Scan for the cell matching the given text and deliver its [X, Y] coordinate at center. 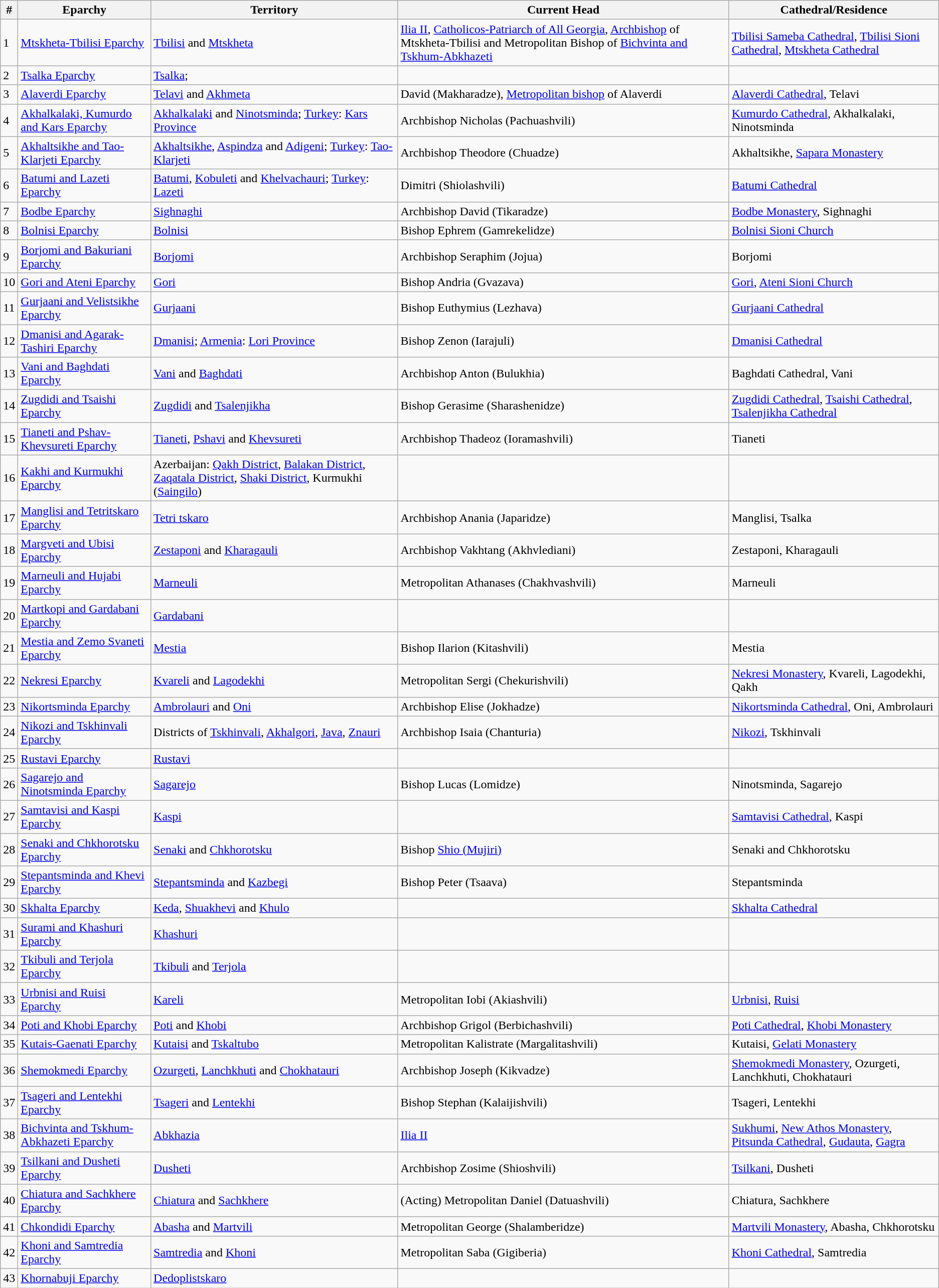
Kumurdo Cathedral, Akhalkalaki, Ninotsminda [834, 120]
Nikortsminda Eparchy [84, 706]
6 [9, 186]
Samtavisi and Kaspi Eparchy [84, 817]
1 [9, 43]
Alaverdi Eparchy [84, 94]
Stepantsminda and Khevi Eparchy [84, 882]
2 [9, 75]
Metropolitan Saba (Gigiberia) [563, 1252]
Poti Cathedral, Khobi Monastery [834, 1025]
Ilia II, Catholicos-Patriarch of All Georgia, Archbishop of Mtskheta-Tbilisi and Metropolitan Bishop of Bichvinta and Tskhum-Abkhazeti [563, 43]
5 [9, 153]
Tbilisi Sameba Cathedral, Tbilisi Sioni Cathedral, Mtskheta Cathedral [834, 43]
7 [9, 211]
Batumi, Kobuleti and Khelvachauri; Turkey: Lazeti [274, 186]
Martkopi and Gardabani Eparchy [84, 615]
Metropolitan George (Shalamberidze) [563, 1226]
Poti and Khobi Eparchy [84, 1025]
Archbishop Elise (Jokhadze) [563, 706]
Gori [274, 282]
24 [9, 733]
8 [9, 230]
Archbishop Nicholas (Pachuashvili) [563, 120]
Batumi and Lazeti Eparchy [84, 186]
19 [9, 583]
Cathedral/Residence [834, 10]
27 [9, 817]
Tetri tskaro [274, 518]
Archbishop Isaia (Chanturia) [563, 733]
Abasha and Martvili [274, 1226]
37 [9, 1103]
Chiatura and Sachkhere Eparchy [84, 1200]
Kutaisi and Tskaltubo [274, 1044]
David (Makharadze), Metropolitan bishop of Alaverdi [563, 94]
Telavi and Akhmeta [274, 94]
Metropolitan Athanases (Chakhvashvili) [563, 583]
42 [9, 1252]
Bishop Andria (Gvazava) [563, 282]
# [9, 10]
Bishop Stephan (Kalaijishvili) [563, 1103]
21 [9, 648]
Nikozi and Tskhinvali Eparchy [84, 733]
Khornabuji Eparchy [84, 1278]
Zestaponi and Kharagauli [274, 550]
28 [9, 849]
Metropolitan Sergi (Chekurishvili) [563, 680]
Nekresi Monastery, Kvareli, Lagodekhi, Qakh [834, 680]
Akhaltsikhe, Aspindza and Adigeni; Turkey: Tao-Klarjeti [274, 153]
18 [9, 550]
Poti and Khobi [274, 1025]
22 [9, 680]
Chiatura, Sachkhere [834, 1200]
11 [9, 308]
Chkondidi Eparchy [84, 1226]
Urbnisi, Ruisi [834, 999]
34 [9, 1025]
Dimitri (Shiolashvili) [563, 186]
Districts of Tskhinvali, Akhalgori, Java, Znauri [274, 733]
Nikortsminda Cathedral, Oni, Ambrolauri [834, 706]
Bolnisi [274, 230]
Vani and Baghdati Eparchy [84, 373]
Bishop Euthymius (Lezhava) [563, 308]
Territory [274, 10]
Shemokmedi Eparchy [84, 1070]
Tsalka; [274, 75]
Current Head [563, 10]
Archbishop David (Tikaradze) [563, 211]
Bodbe Eparchy [84, 211]
Tsilkani, Dusheti [834, 1168]
Sukhumi, New Athos Monastery, Pitsunda Cathedral, Gudauta, Gagra [834, 1135]
Ozurgeti, Lanchkhuti and Chokhatauri [274, 1070]
39 [9, 1168]
Kareli [274, 999]
Sighnaghi [274, 211]
4 [9, 120]
Manglisi and Tetritskaro Eparchy [84, 518]
25 [9, 758]
Ninotsminda, Sagarejo [834, 784]
Bodbe Monastery, Sighnaghi [834, 211]
31 [9, 934]
Bichvinta and Tskhum-Abkhazeti Eparchy [84, 1135]
Zugdidi and Tsaishi Eparchy [84, 406]
Archbishop Zosime (Shioshvili) [563, 1168]
36 [9, 1070]
Kaspi [274, 817]
Tkibuli and Terjola Eparchy [84, 966]
Archbishop Seraphim (Jojua) [563, 256]
Metropolitan Iobi (Akiashvili) [563, 999]
Metropolitan Kalistrate (Margalitashvili) [563, 1044]
Skhalta Eparchy [84, 908]
Archbishop Anton (Bulukhia) [563, 373]
Manglisi, Tsalka [834, 518]
Borjomi and Bakuriani Eparchy [84, 256]
32 [9, 966]
Margveti and Ubisi Eparchy [84, 550]
20 [9, 615]
Gurjaani and Velistsikhe Eparchy [84, 308]
13 [9, 373]
Bishop Gerasime (Sharashenidze) [563, 406]
9 [9, 256]
Bishop Zenon (Iarajuli) [563, 340]
12 [9, 340]
Gurjaani Cathedral [834, 308]
Alaverdi Cathedral, Telavi [834, 94]
Akhaltsikhe and Tao-Klarjeti Eparchy [84, 153]
Sagarejo [274, 784]
30 [9, 908]
Zugdidi and Tsalenjikha [274, 406]
Bishop Ephrem (Gamrekelidze) [563, 230]
Senaki and Chkhorotsku Eparchy [84, 849]
Tianeti and Pshav-Khevsureti Eparchy [84, 439]
Tianeti, Pshavi and Khevsureti [274, 439]
Bishop Lucas (Lomidze) [563, 784]
Ambrolauri and Oni [274, 706]
Gori and Ateni Eparchy [84, 282]
Surami and Khashuri Eparchy [84, 934]
35 [9, 1044]
Stepantsminda [834, 882]
26 [9, 784]
15 [9, 439]
Baghdati Cathedral, Vani [834, 373]
Tkibuli and Terjola [274, 966]
Akhalkalaki and Ninotsminda; Turkey: Kars Province [274, 120]
Bishop Peter (Tsaava) [563, 882]
Dusheti [274, 1168]
Kvareli and Lagodekhi [274, 680]
Tsageri and Lentekhi [274, 1103]
Samtredia and Khoni [274, 1252]
Bishop Shio (Mujiri) [563, 849]
Khoni Cathedral, Samtredia [834, 1252]
Tbilisi and Mtskheta [274, 43]
Archbishop Joseph (Kikvadze) [563, 1070]
Nekresi Eparchy [84, 680]
Kutais-Gaenati Eparchy [84, 1044]
Vani and Baghdati [274, 373]
Chiatura and Sachkhere [274, 1200]
Samtavisi Cathedral, Kaspi [834, 817]
33 [9, 999]
Batumi Cathedral [834, 186]
40 [9, 1200]
Nikozi, Tskhinvali [834, 733]
Gurjaani [274, 308]
3 [9, 94]
Tianeti [834, 439]
Stepantsminda and Kazbegi [274, 882]
Sagarejo and Ninotsminda Eparchy [84, 784]
Tsilkani and Dusheti Eparchy [84, 1168]
Archbishop Theodore (Chuadze) [563, 153]
10 [9, 282]
Dmanisi and Agarak-Tashiri Eparchy [84, 340]
43 [9, 1278]
Akhaltsikhe, Sapara Monastery [834, 153]
Abkhazia [274, 1135]
Ilia II [563, 1135]
29 [9, 882]
Kutaisi, Gelati Monastery [834, 1044]
Bishop Ilarion (Kitashvili) [563, 648]
Khoni and Samtredia Eparchy [84, 1252]
16 [9, 478]
Keda, Shuakhevi and Khulo [274, 908]
Marneuli and Hujabi Eparchy [84, 583]
Gori, Ateni Sioni Church [834, 282]
38 [9, 1135]
Akhalkalaki, Kumurdo and Kars Eparchy [84, 120]
Dmanisi Cathedral [834, 340]
Eparchy [84, 10]
Gardabani [274, 615]
Zugdidi Cathedral, Tsaishi Cathedral, Tsalenjikha Cathedral [834, 406]
Zestaponi, Kharagauli [834, 550]
Khashuri [274, 934]
Mestia and Zemo Svaneti Eparchy [84, 648]
Kakhi and Kurmukhi Eparchy [84, 478]
41 [9, 1226]
(Acting) Metropolitan Daniel (Datuashvili) [563, 1200]
14 [9, 406]
Shemokmedi Monastery, Ozurgeti, Lanchkhuti, Chokhatauri [834, 1070]
Martvili Monastery, Abasha, Chkhorotsku [834, 1226]
Azerbaijan: Qakh District, Balakan District, Zaqatala District, Shaki District, Kurmukhi (Saingilo) [274, 478]
Archbishop Anania (Japaridze) [563, 518]
Archbishop Vakhtang (Akhvlediani) [563, 550]
Tsageri and Lentekhi Eparchy [84, 1103]
Rustavi Eparchy [84, 758]
Mtskheta-Tbilisi Eparchy [84, 43]
Archbishop Grigol (Berbichashvili) [563, 1025]
Dedoplistskaro [274, 1278]
Urbnisi and Ruisi Eparchy [84, 999]
23 [9, 706]
17 [9, 518]
Archbishop Thadeoz (Ioramashvili) [563, 439]
Skhalta Cathedral [834, 908]
Rustavi [274, 758]
Bolnisi Eparchy [84, 230]
Tsageri, Lentekhi [834, 1103]
Bolnisi Sioni Church [834, 230]
Dmanisi; Armenia: Lori Province [274, 340]
Tsalka Eparchy [84, 75]
